Identify which cell holds the provided text, then report its (X, Y) central coordinate. 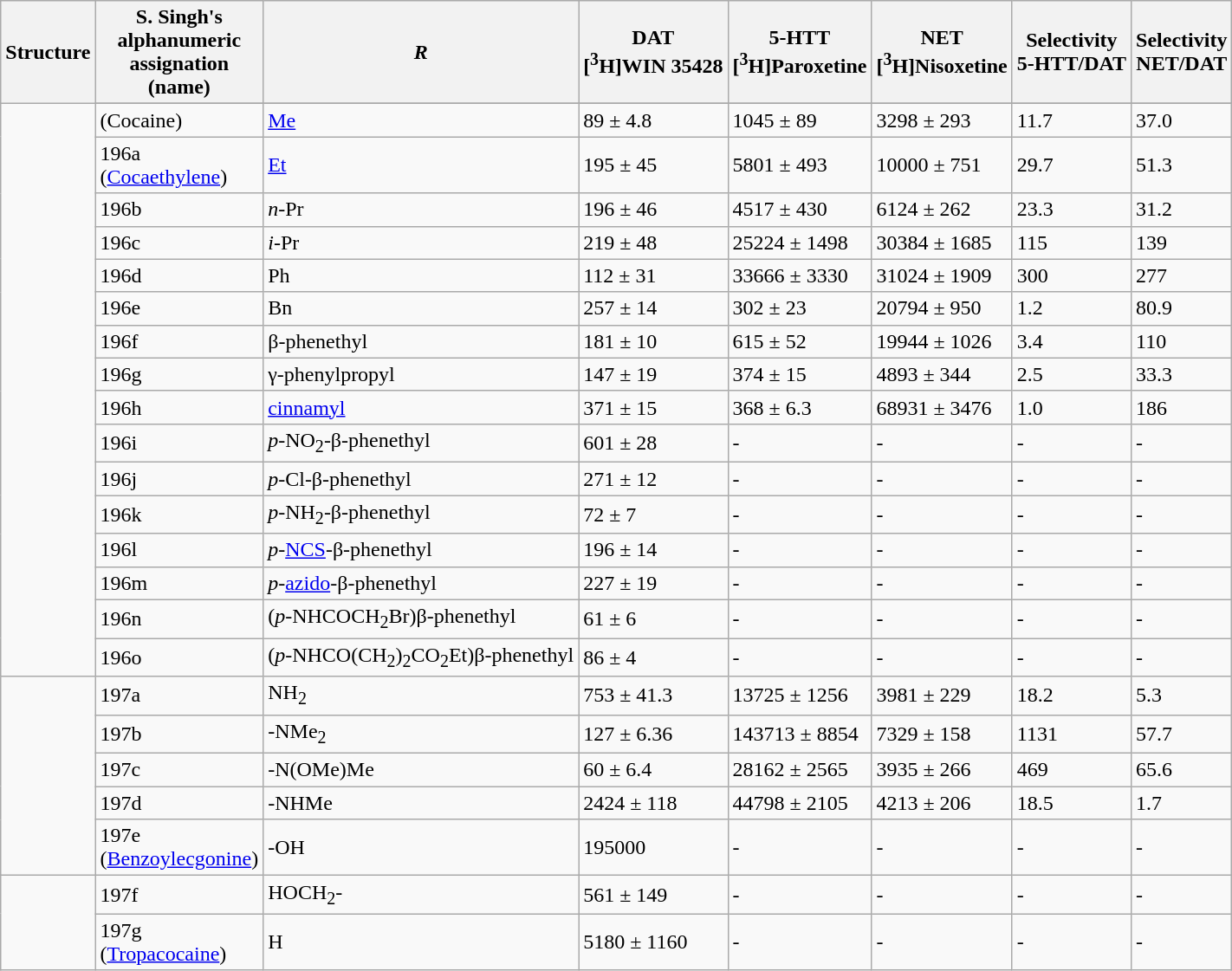
Et (421, 165)
29.7 (1071, 165)
3.4 (1071, 341)
30384 ± 1685 (942, 243)
196i (179, 443)
44798 ± 2105 (800, 803)
110 (1182, 341)
196e (179, 308)
196a(Cocaethylene) (179, 165)
5.3 (1182, 696)
n-Pr (421, 210)
277 (1182, 275)
33.3 (1182, 374)
1.7 (1182, 803)
-OH (421, 847)
i-Pr (421, 243)
197f (179, 895)
(p-NHCOCH2Br)β-phenethyl (421, 618)
2424 ± 118 (653, 803)
219 ± 48 (653, 243)
25224 ± 1498 (800, 243)
139 (1182, 243)
p-NCS-β-phenethyl (421, 550)
p-NO2-β-phenethyl (421, 443)
-NHMe (421, 803)
561 ± 149 (653, 895)
γ-phenylpropyl (421, 374)
(p-NHCO(CH2)2CO2Et)β-phenethyl (421, 657)
Bn (421, 308)
196b (179, 210)
4893 ± 344 (942, 374)
143713 ± 8854 (800, 734)
197b (179, 734)
196o (179, 657)
197d (179, 803)
6124 ± 262 (942, 210)
3981 ± 229 (942, 696)
11.7 (1071, 120)
368 ± 6.3 (800, 407)
196h (179, 407)
257 ± 14 (653, 308)
371 ± 15 (653, 407)
10000 ± 751 (942, 165)
SelectivityNET/DAT (1182, 52)
S. Singh'salphanumericassignation(name) (179, 52)
4517 ± 430 (800, 210)
51.3 (1182, 165)
31.2 (1182, 210)
615 ± 52 (800, 341)
197c (179, 770)
-NMe2 (421, 734)
20794 ± 950 (942, 308)
p-Cl-β-phenethyl (421, 479)
227 ± 19 (653, 583)
72 ± 7 (653, 515)
65.6 (1182, 770)
753 ± 41.3 (653, 696)
33666 ± 3330 (800, 275)
28162 ± 2565 (800, 770)
300 (1071, 275)
5-HTT[3H]Paroxetine (800, 52)
195 ± 45 (653, 165)
5180 ± 1160 (653, 942)
196 ± 46 (653, 210)
R (421, 52)
HOCH2- (421, 895)
181 ± 10 (653, 341)
601 ± 28 (653, 443)
302 ± 23 (800, 308)
31024 ± 1909 (942, 275)
196k (179, 515)
271 ± 12 (653, 479)
196f (179, 341)
1.2 (1071, 308)
60 ± 6.4 (653, 770)
196l (179, 550)
57.7 (1182, 734)
196c (179, 243)
196d (179, 275)
p-azido-β-phenethyl (421, 583)
197g(Tropacocaine) (179, 942)
Structure (49, 52)
(Cocaine) (179, 120)
13725 ± 1256 (800, 696)
-N(OMe)Me (421, 770)
18.5 (1071, 803)
196n (179, 618)
2.5 (1071, 374)
86 ± 4 (653, 657)
89 ± 4.8 (653, 120)
196j (179, 479)
186 (1182, 407)
Selectivity5-HTT/DAT (1071, 52)
196g (179, 374)
7329 ± 158 (942, 734)
80.9 (1182, 308)
3935 ± 266 (942, 770)
cinnamyl (421, 407)
147 ± 19 (653, 374)
5801 ± 493 (800, 165)
23.3 (1071, 210)
NH2 (421, 696)
NET[3H]Nisoxetine (942, 52)
61 ± 6 (653, 618)
4213 ± 206 (942, 803)
127 ± 6.36 (653, 734)
p-NH2-β-phenethyl (421, 515)
1.0 (1071, 407)
H (421, 942)
DAT[3H]WIN 35428 (653, 52)
115 (1071, 243)
18.2 (1071, 696)
1045 ± 89 (800, 120)
19944 ± 1026 (942, 341)
196m (179, 583)
197e(Benzoylecgonine) (179, 847)
37.0 (1182, 120)
1131 (1071, 734)
195000 (653, 847)
Me (421, 120)
197a (179, 696)
3298 ± 293 (942, 120)
196 ± 14 (653, 550)
Ph (421, 275)
469 (1071, 770)
374 ± 15 (800, 374)
68931 ± 3476 (942, 407)
112 ± 31 (653, 275)
β-phenethyl (421, 341)
